Detect which cell encompasses the target text, then output its [x, y] center coordinate. 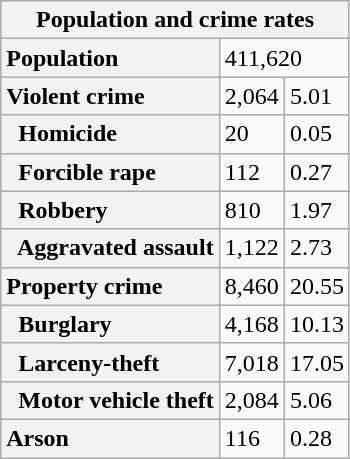
7,018 [252, 362]
20 [252, 134]
10.13 [316, 324]
Property crime [110, 286]
1.97 [316, 210]
810 [252, 210]
0.27 [316, 172]
1,122 [252, 248]
2,084 [252, 400]
Aggravated assault [110, 248]
411,620 [284, 58]
Robbery [110, 210]
Homicide [110, 134]
Larceny-theft [110, 362]
Arson [110, 438]
Population [110, 58]
5.01 [316, 96]
112 [252, 172]
5.06 [316, 400]
Motor vehicle theft [110, 400]
0.28 [316, 438]
8,460 [252, 286]
4,168 [252, 324]
Violent crime [110, 96]
17.05 [316, 362]
2.73 [316, 248]
Population and crime rates [176, 20]
116 [252, 438]
Forcible rape [110, 172]
Burglary [110, 324]
2,064 [252, 96]
0.05 [316, 134]
20.55 [316, 286]
